From the cell containing the given text, extract its center point as [X, Y] coordinate. 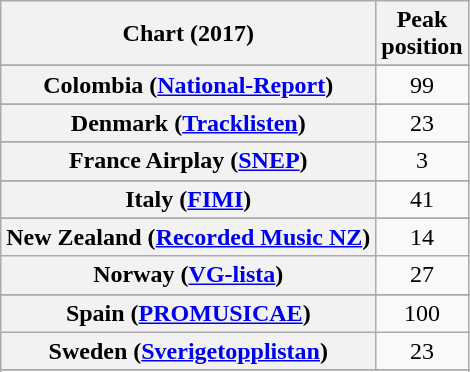
99 [422, 85]
3 [422, 161]
100 [422, 313]
Italy (FIMI) [188, 199]
Denmark (Tracklisten) [188, 123]
Sweden (Sverigetopplistan) [188, 351]
Chart (2017) [188, 34]
Colombia (National-Report) [188, 85]
France Airplay (SNEP) [188, 161]
27 [422, 275]
14 [422, 237]
Norway (VG-lista) [188, 275]
New Zealand (Recorded Music NZ) [188, 237]
Spain (PROMUSICAE) [188, 313]
Peak position [422, 34]
41 [422, 199]
